For the text-containing cell, return its midpoint in (x, y) coordinate format. 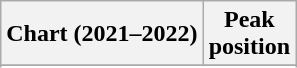
Peak position (249, 34)
Chart (2021–2022) (102, 34)
